Return (X, Y) of the center of cell containing provided text 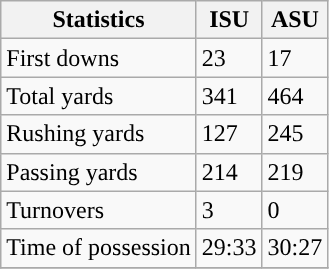
Passing yards (99, 172)
214 (229, 172)
ASU (295, 20)
Time of possession (99, 248)
Total yards (99, 96)
219 (295, 172)
17 (295, 58)
341 (229, 96)
464 (295, 96)
29:33 (229, 248)
ISU (229, 20)
0 (295, 210)
Rushing yards (99, 134)
23 (229, 58)
Statistics (99, 20)
30:27 (295, 248)
127 (229, 134)
3 (229, 210)
245 (295, 134)
First downs (99, 58)
Turnovers (99, 210)
